Find where the given text appears and provide that cell's center as (X, Y) coordinate. 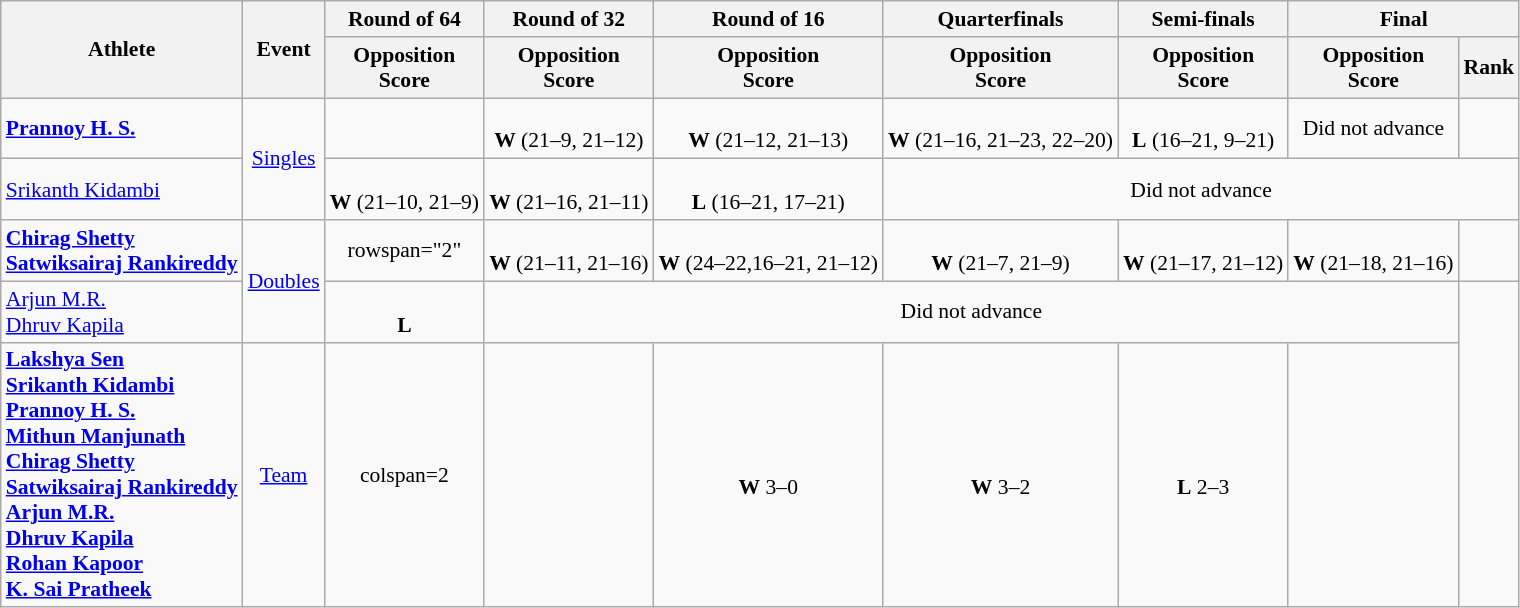
Event (284, 50)
Round of 64 (404, 19)
Semi-finals (1203, 19)
Arjun M.R. Dhruv Kapila (122, 312)
W (21–7, 21–9) (1000, 250)
rowspan="2" (404, 250)
W (21–12, 21–13) (768, 128)
W (21–16, 21–11) (568, 190)
W 3–0 (768, 474)
L (16–21, 17–21) (768, 190)
Team (284, 474)
Chirag Shetty Satwiksairaj Rankireddy (122, 250)
Final (1404, 19)
Round of 16 (768, 19)
Round of 32 (568, 19)
W (21–10, 21–9) (404, 190)
Singles (284, 159)
L 2–3 (1203, 474)
Lakshya SenSrikanth KidambiPrannoy H. S.Mithun ManjunathChirag ShettySatwiksairaj RankireddyArjun M.R.Dhruv KapilaRohan KapoorK. Sai Pratheek (122, 474)
W (21–18, 21–16) (1373, 250)
colspan=2 (404, 474)
Prannoy H. S. (122, 128)
Srikanth Kidambi (122, 190)
W (21–16, 21–23, 22–20) (1000, 128)
Rank (1488, 68)
W (21–9, 21–12) (568, 128)
W (24–22,16–21, 21–12) (768, 250)
Athlete (122, 50)
W (21–17, 21–12) (1203, 250)
L (16–21, 9–21) (1203, 128)
W (21–11, 21–16) (568, 250)
Quarterfinals (1000, 19)
Doubles (284, 281)
W 3–2 (1000, 474)
L (404, 312)
